Identify which cell holds the provided text, then report its (X, Y) central coordinate. 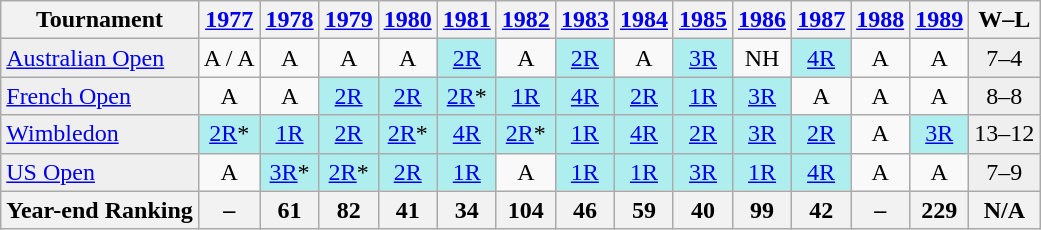
3R* (290, 172)
1984 (644, 20)
Year-end Ranking (100, 210)
1977 (229, 20)
8–8 (1004, 96)
Wimbledon (100, 134)
1989 (940, 20)
A / A (229, 58)
13–12 (1004, 134)
7–4 (1004, 58)
99 (762, 210)
NH (762, 58)
1979 (348, 20)
46 (584, 210)
Australian Open (100, 58)
1980 (408, 20)
N/A (1004, 210)
34 (466, 210)
1983 (584, 20)
41 (408, 210)
59 (644, 210)
7–9 (1004, 172)
82 (348, 210)
1978 (290, 20)
Tournament (100, 20)
1986 (762, 20)
1988 (880, 20)
229 (940, 210)
104 (526, 210)
French Open (100, 96)
W–L (1004, 20)
1981 (466, 20)
61 (290, 210)
1982 (526, 20)
1987 (822, 20)
US Open (100, 172)
1985 (702, 20)
42 (822, 210)
40 (702, 210)
